Determine the (x, y) coordinate at the center of the cell enclosing the given text.  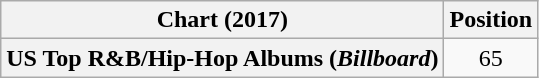
US Top R&B/Hip-Hop Albums (Billboard) (222, 58)
65 (491, 58)
Chart (2017) (222, 20)
Position (491, 20)
